Return the (X, Y) coordinate for the center point of the cell that contains the specified text.  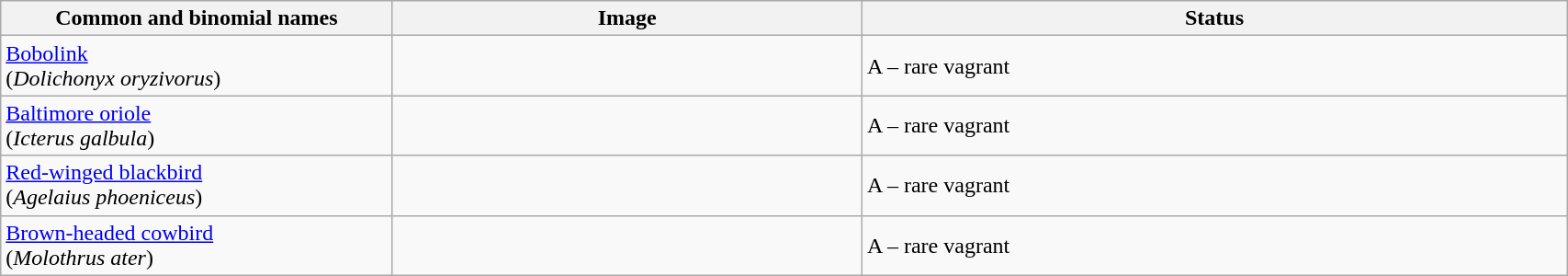
Red-winged blackbird(Agelaius phoeniceus) (197, 186)
Baltimore oriole(Icterus galbula) (197, 125)
Brown-headed cowbird(Molothrus ater) (197, 245)
Bobolink(Dolichonyx oryzivorus) (197, 66)
Common and binomial names (197, 18)
Image (626, 18)
Status (1214, 18)
